Detect which cell encompasses the target text, then output its (X, Y) center coordinate. 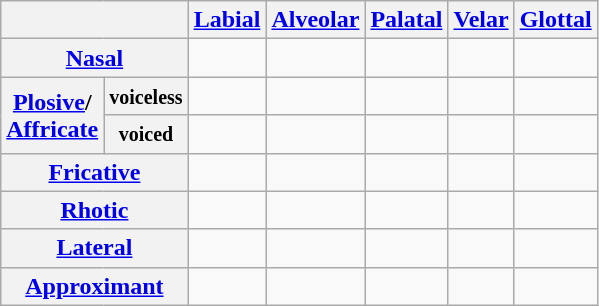
Fricative (94, 172)
Velar (481, 20)
voiceless (146, 96)
Plosive/Affricate (52, 115)
Alveolar (316, 20)
Palatal (406, 20)
Labial (227, 20)
Nasal (94, 58)
Rhotic (94, 210)
voiced (146, 134)
Glottal (556, 20)
Lateral (94, 248)
Approximant (94, 286)
